Detect which cell encompasses the target text, then output its [x, y] center coordinate. 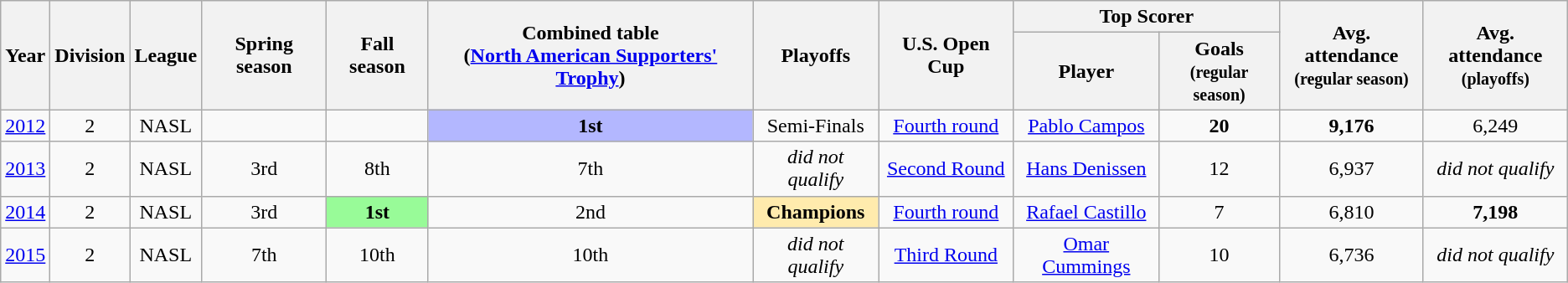
7,198 [1495, 212]
2014 [25, 212]
Combined table (North American Supporters' Trophy) [591, 55]
League [166, 55]
Omar Cummings [1086, 255]
Semi-Finals [816, 126]
9,176 [1352, 126]
Spring season [265, 55]
2012 [25, 126]
Third Round [946, 255]
6,249 [1495, 126]
2015 [25, 255]
10 [1220, 255]
2013 [25, 169]
Hans Denissen [1086, 169]
Fall season [377, 55]
Year [25, 55]
8th [377, 169]
Avg. attendance (playoffs) [1495, 55]
Playoffs [816, 55]
Division [90, 55]
Player [1086, 71]
U.S. Open Cup [946, 55]
6,810 [1352, 212]
Avg. attendance (regular season) [1352, 55]
Champions [816, 212]
Rafael Castillo [1086, 212]
7 [1220, 212]
Top Scorer [1147, 17]
20 [1220, 126]
12 [1220, 169]
6,736 [1352, 255]
6,937 [1352, 169]
Goals(regular season) [1220, 71]
2nd [591, 212]
Pablo Campos [1086, 126]
Second Round [946, 169]
